From the cell containing the given text, extract its center point as (X, Y) coordinate. 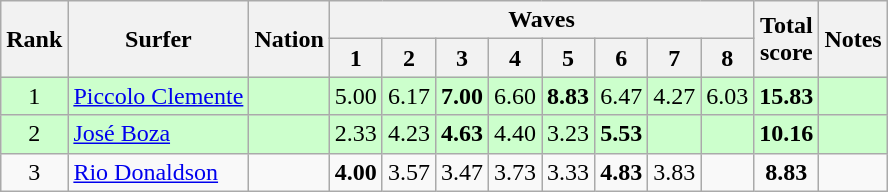
6.03 (728, 96)
5.00 (356, 96)
6.47 (622, 96)
3.33 (568, 172)
3.73 (514, 172)
Nation (289, 39)
4.00 (356, 172)
6.60 (514, 96)
Surfer (158, 39)
6 (622, 58)
2.33 (356, 134)
7.00 (462, 96)
Piccolo Clemente (158, 96)
Notes (853, 39)
4.40 (514, 134)
Waves (541, 20)
Rio Donaldson (158, 172)
3.57 (408, 172)
4.27 (674, 96)
5 (568, 58)
4.23 (408, 134)
15.83 (786, 96)
José Boza (158, 134)
5.53 (622, 134)
4.63 (462, 134)
8 (728, 58)
6.17 (408, 96)
Rank (34, 39)
3.83 (674, 172)
4 (514, 58)
3.47 (462, 172)
7 (674, 58)
4.83 (622, 172)
Totalscore (786, 39)
3.23 (568, 134)
10.16 (786, 134)
